Extract the [x, y] coordinate from the center of the cell holding the provided text.  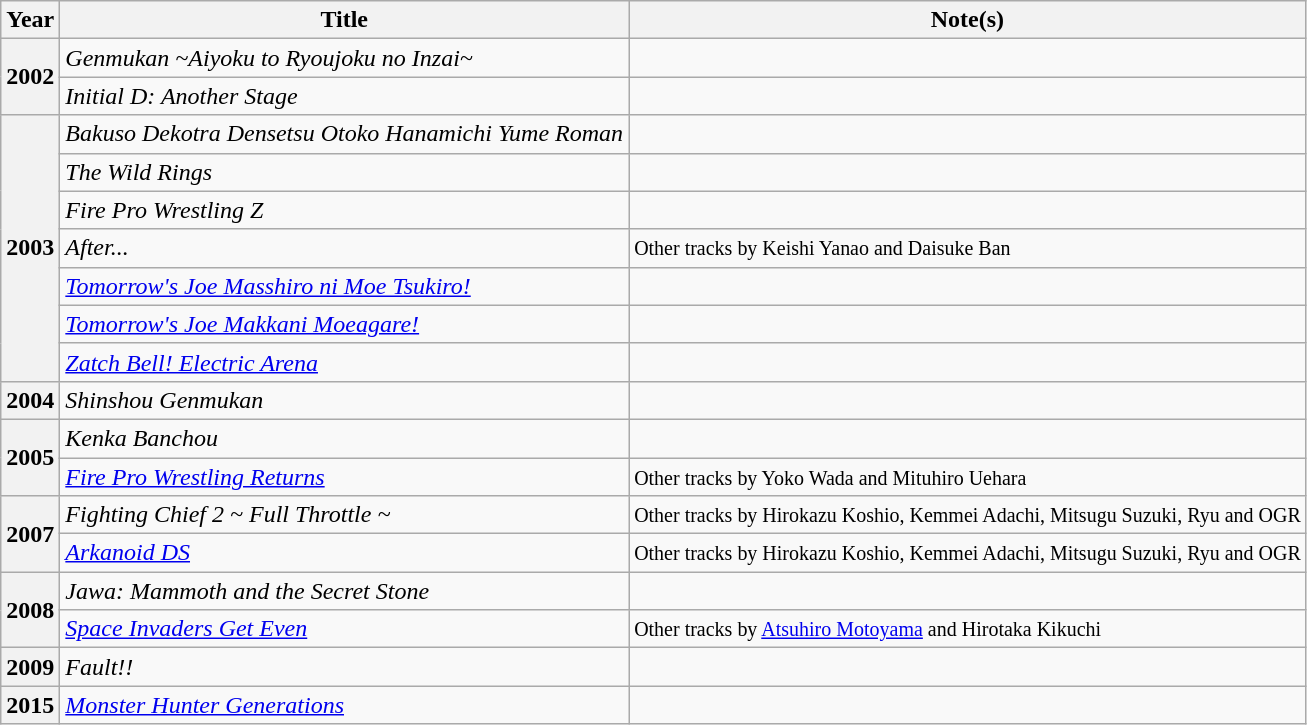
2004 [30, 400]
Title [344, 20]
Space Invaders Get Even [344, 629]
Fault!! [344, 667]
Arkanoid DS [344, 553]
Genmukan ~Aiyoku to Ryoujoku no Inzai~ [344, 58]
After... [344, 248]
2005 [30, 457]
2015 [30, 705]
2008 [30, 610]
Initial D: Another Stage [344, 96]
Fire Pro Wrestling Z [344, 210]
Kenka Banchou [344, 438]
Note(s) [968, 20]
Jawa: Mammoth and the Secret Stone [344, 591]
Zatch Bell! Electric Arena [344, 362]
Fighting Chief 2 ~ Full Throttle ~ [344, 515]
Monster Hunter Generations [344, 705]
2007 [30, 534]
Other tracks by Yoko Wada and Mituhiro Uehara [968, 477]
2003 [30, 248]
Bakuso Dekotra Densetsu Otoko Hanamichi Yume Roman [344, 134]
The Wild Rings [344, 172]
Tomorrow's Joe Makkani Moeagare! [344, 324]
Fire Pro Wrestling Returns [344, 477]
Tomorrow's Joe Masshiro ni Moe Tsukiro! [344, 286]
Other tracks by Atsuhiro Motoyama and Hirotaka Kikuchi [968, 629]
2009 [30, 667]
2002 [30, 77]
Year [30, 20]
Shinshou Genmukan [344, 400]
Other tracks by Keishi Yanao and Daisuke Ban [968, 248]
